Pinpoint the cell where the given text exists, returning its [x, y] midpoint coordinate. 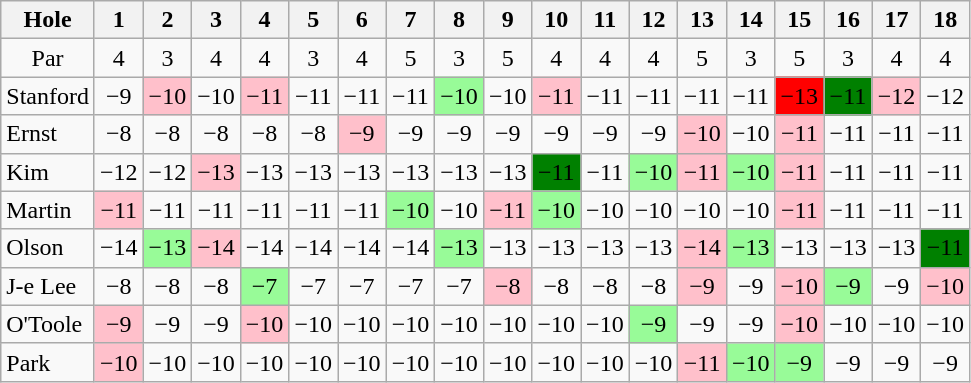
6 [362, 20]
Stanford [48, 96]
Kim [48, 172]
10 [556, 20]
14 [750, 20]
8 [460, 20]
7 [410, 20]
9 [508, 20]
16 [848, 20]
Par [48, 58]
17 [896, 20]
18 [946, 20]
Park [48, 362]
1 [118, 20]
11 [606, 20]
15 [800, 20]
12 [654, 20]
O'Toole [48, 324]
2 [168, 20]
J-e Lee [48, 286]
Olson [48, 248]
Ernst [48, 134]
13 [702, 20]
Martin [48, 210]
Hole [48, 20]
